For the text-containing cell, return its midpoint in (X, Y) coordinate format. 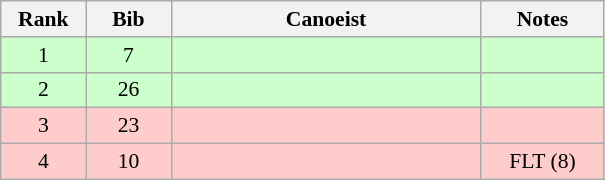
Notes (542, 19)
Canoeist (326, 19)
FLT (8) (542, 162)
Bib (128, 19)
1 (44, 55)
23 (128, 126)
26 (128, 90)
4 (44, 162)
10 (128, 162)
2 (44, 90)
3 (44, 126)
7 (128, 55)
Rank (44, 19)
